Capture the cell that displays the provided text and extract its [X, Y] central coordinate. 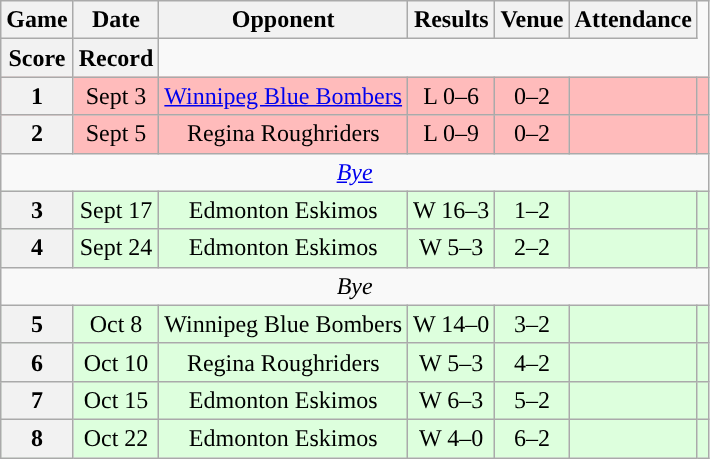
Venue [532, 20]
Oct 8 [116, 324]
4–2 [532, 362]
5 [37, 324]
Sept 17 [116, 210]
W 14–0 [452, 324]
Sept 24 [116, 248]
L 0–6 [452, 96]
Date [116, 20]
W 4–0 [452, 438]
Game [37, 20]
Sept 5 [116, 134]
Oct 15 [116, 400]
5–2 [532, 400]
3–2 [532, 324]
L 0–9 [452, 134]
W 16–3 [452, 210]
8 [37, 438]
3 [37, 210]
W 6–3 [452, 400]
Score [37, 58]
4 [37, 248]
2–2 [532, 248]
Sept 3 [116, 96]
Attendance [633, 20]
2 [37, 134]
Opponent [284, 20]
6–2 [532, 438]
Results [452, 20]
Record [116, 58]
1 [37, 96]
6 [37, 362]
1–2 [532, 210]
7 [37, 400]
Oct 10 [116, 362]
Oct 22 [116, 438]
